From the cell containing the given text, extract its center point as [x, y] coordinate. 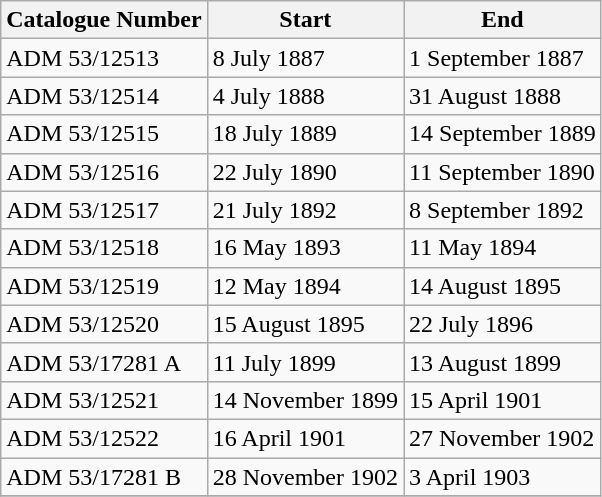
16 May 1893 [305, 248]
16 April 1901 [305, 438]
14 September 1889 [503, 134]
ADM 53/12519 [104, 286]
8 September 1892 [503, 210]
3 April 1903 [503, 477]
11 May 1894 [503, 248]
11 July 1899 [305, 362]
4 July 1888 [305, 96]
ADM 53/12517 [104, 210]
ADM 53/17281 A [104, 362]
ADM 53/12522 [104, 438]
ADM 53/12521 [104, 400]
Catalogue Number [104, 20]
8 July 1887 [305, 58]
14 August 1895 [503, 286]
14 November 1899 [305, 400]
28 November 1902 [305, 477]
15 August 1895 [305, 324]
31 August 1888 [503, 96]
15 April 1901 [503, 400]
22 July 1890 [305, 172]
ADM 53/12513 [104, 58]
End [503, 20]
22 July 1896 [503, 324]
ADM 53/12516 [104, 172]
27 November 1902 [503, 438]
1 September 1887 [503, 58]
ADM 53/12515 [104, 134]
18 July 1889 [305, 134]
12 May 1894 [305, 286]
ADM 53/12520 [104, 324]
11 September 1890 [503, 172]
ADM 53/17281 B [104, 477]
ADM 53/12514 [104, 96]
Start [305, 20]
ADM 53/12518 [104, 248]
13 August 1899 [503, 362]
21 July 1892 [305, 210]
